Return (x, y) of the center of cell containing provided text 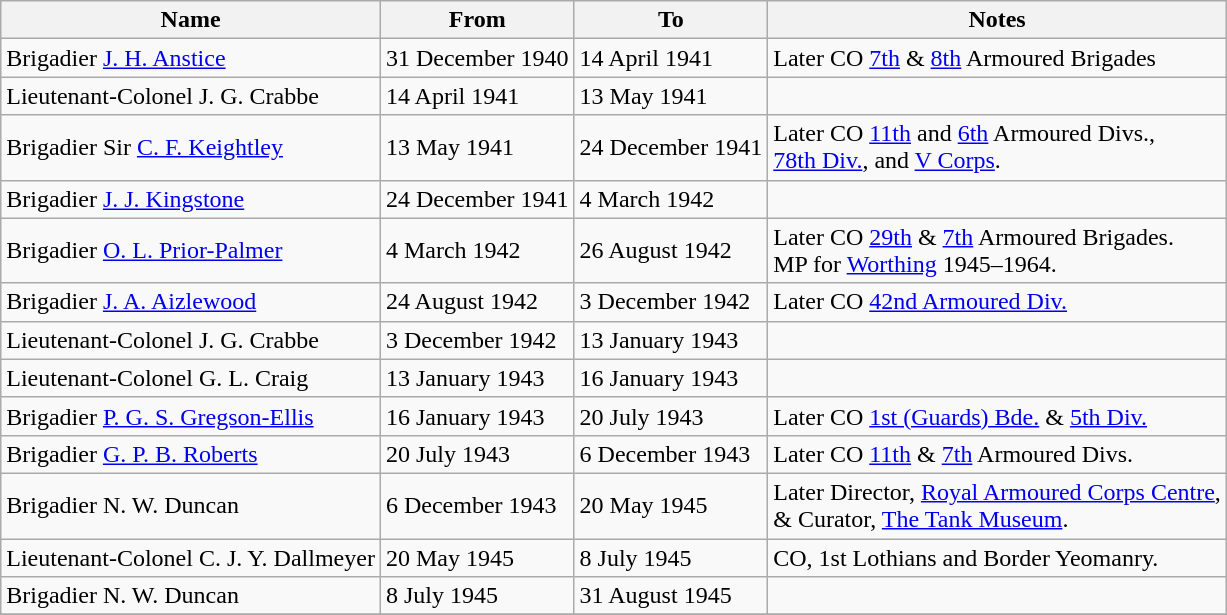
Lieutenant-Colonel C. J. Y. Dallmeyer (191, 557)
To (671, 20)
From (477, 20)
Later CO 11th and 6th Armoured Divs., 78th Div., and V Corps. (998, 148)
Later CO 1st (Guards) Bde. & 5th Div. (998, 416)
Later CO 7th & 8th Armoured Brigades (998, 58)
Brigadier O. L. Prior-Palmer (191, 250)
31 December 1940 (477, 58)
Brigadier J. A. Aizlewood (191, 302)
Later CO 11th & 7th Armoured Divs. (998, 454)
24 August 1942 (477, 302)
Brigadier G. P. B. Roberts (191, 454)
Notes (998, 20)
Later CO 42nd Armoured Div. (998, 302)
Brigadier J. J. Kingstone (191, 199)
Lieutenant-Colonel G. L. Craig (191, 378)
Later Director, Royal Armoured Corps Centre, & Curator, The Tank Museum. (998, 506)
CO, 1st Lothians and Border Yeomanry. (998, 557)
Brigadier Sir C. F. Keightley (191, 148)
Name (191, 20)
Later CO 29th & 7th Armoured Brigades.MP for Worthing 1945–1964. (998, 250)
31 August 1945 (671, 596)
Brigadier J. H. Anstice (191, 58)
26 August 1942 (671, 250)
Brigadier P. G. S. Gregson-Ellis (191, 416)
